Return the [x, y] coordinate for the center point of the cell that contains the specified text.  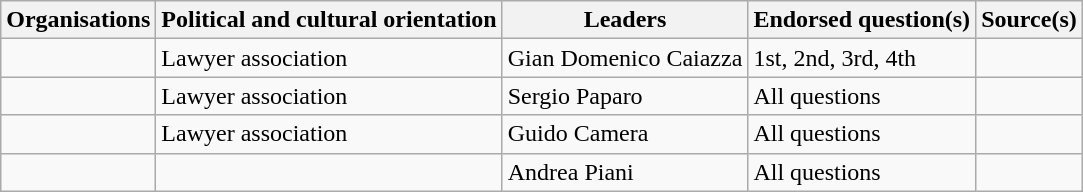
Sergio Paparo [625, 96]
Guido Camera [625, 134]
Source(s) [1030, 20]
Andrea Piani [625, 172]
Organisations [78, 20]
Gian Domenico Caiazza [625, 58]
1st, 2nd, 3rd, 4th [862, 58]
Leaders [625, 20]
Political and cultural orientation [329, 20]
Endorsed question(s) [862, 20]
